Return the [x, y] coordinate for the center point of the cell that contains the specified text.  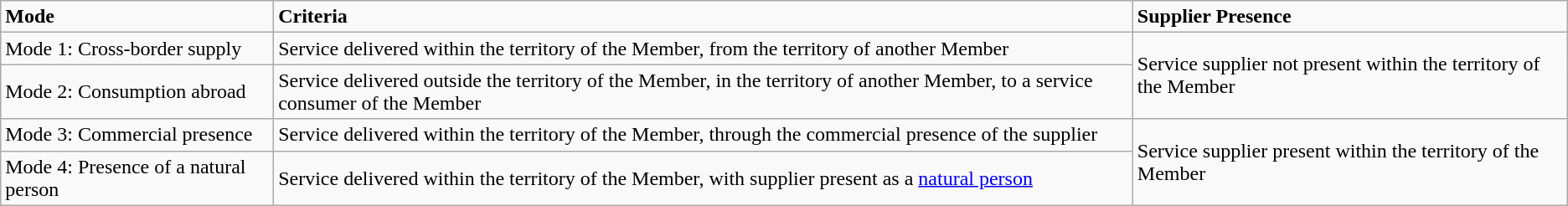
Mode [137, 17]
Mode 4: Presence of a natural person [137, 178]
Criteria [704, 17]
Service delivered within the territory of the Member, from the territory of another Member [704, 49]
Service delivered within the territory of the Member, through the commercial presence of the supplier [704, 135]
Service delivered within the territory of the Member, with supplier present as a natural person [704, 178]
Service supplier not present within the territory of the Member [1350, 75]
Service supplier present within the territory of the Member [1350, 162]
Mode 1: Cross-border supply [137, 49]
Supplier Presence [1350, 17]
Mode 3: Commercial presence [137, 135]
Mode 2: Consumption abroad [137, 92]
Service delivered outside the territory of the Member, in the territory of another Member, to a service consumer of the Member [704, 92]
